Provide the (X, Y) coordinate of the cell's center where the given text is located.  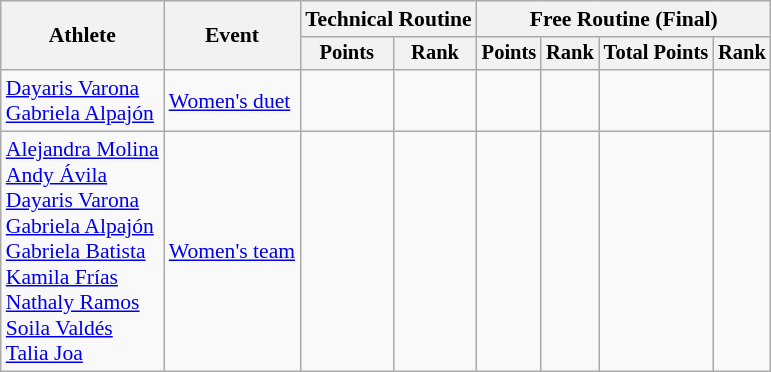
Total Points (656, 54)
Alejandra MolinaAndy ÁvilaDayaris VaronaGabriela AlpajónGabriela BatistaKamila FríasNathaly RamosSoila ValdésTalia Joa (82, 252)
Women's team (232, 252)
Event (232, 36)
Athlete (82, 36)
Free Routine (Final) (624, 19)
Technical Routine (388, 19)
Dayaris VaronaGabriela Alpajón (82, 100)
Women's duet (232, 100)
